Capture the cell that displays the provided text and extract its (X, Y) central coordinate. 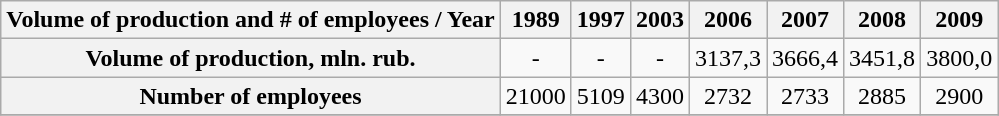
2733 (806, 96)
2009 (960, 20)
1997 (600, 20)
Number of employees (251, 96)
2003 (660, 20)
Volume of production, mln. rub. (251, 58)
Volume of production and # of employees / Year (251, 20)
3666,4 (806, 58)
1989 (536, 20)
2008 (882, 20)
3137,3 (728, 58)
5109 (600, 96)
3800,0 (960, 58)
2900 (960, 96)
2885 (882, 96)
4300 (660, 96)
2007 (806, 20)
2006 (728, 20)
3451,8 (882, 58)
21000 (536, 96)
2732 (728, 96)
